Pinpoint the cell where the given text exists, returning its (x, y) midpoint coordinate. 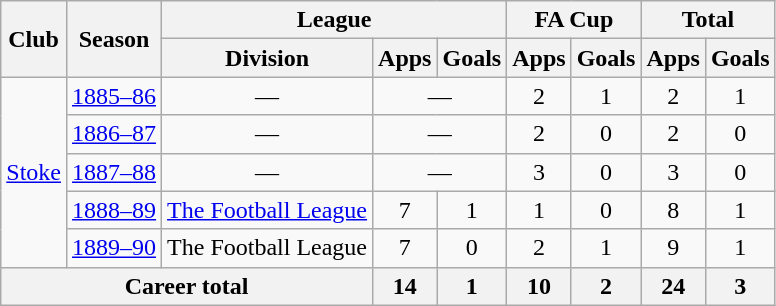
24 (673, 286)
Season (114, 39)
1885–86 (114, 96)
9 (673, 248)
Stoke (34, 172)
Total (708, 20)
1887–88 (114, 172)
Club (34, 39)
14 (405, 286)
League (334, 20)
FA Cup (574, 20)
Division (268, 58)
8 (673, 210)
1888–89 (114, 210)
Career total (187, 286)
1886–87 (114, 134)
10 (539, 286)
1889–90 (114, 248)
